Capture the cell that displays the provided text and extract its [x, y] central coordinate. 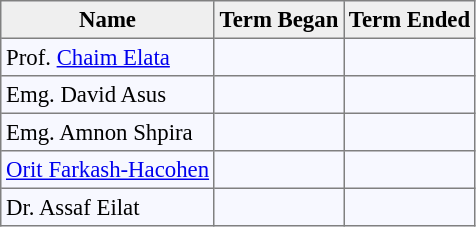
Emg. Amnon Shpira [108, 132]
Dr. Assaf Eilat [108, 207]
Name [108, 20]
Term Ended [410, 20]
Prof. Chaim Elata [108, 57]
Term Began [278, 20]
Orit Farkash-Hacohen [108, 170]
Emg. David Asus [108, 95]
